Find where the given text appears and provide that cell's center as (x, y) coordinate. 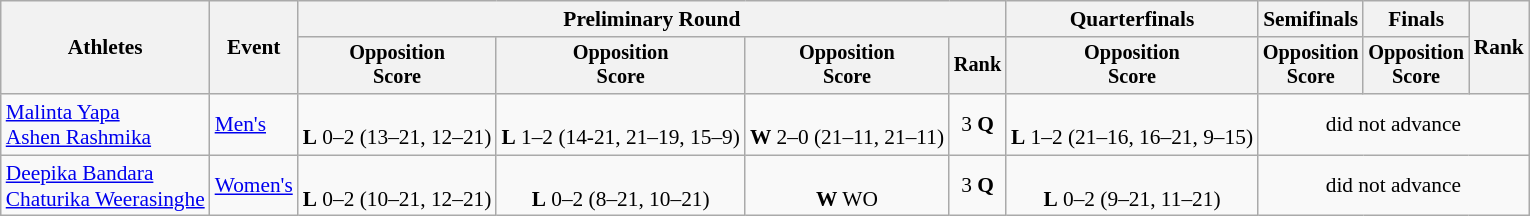
Semifinals (1310, 19)
W 2–0 (21–11, 21–11) (847, 124)
L 0–2 (9–21, 11–21) (1132, 186)
L 0–2 (13–21, 12–21) (398, 124)
W WO (847, 186)
Finals (1416, 19)
Preliminary Round (652, 19)
Deepika BandaraChaturika Weerasinghe (106, 186)
Quarterfinals (1132, 19)
Event (254, 48)
L 1–2 (14-21, 21–19, 15–9) (620, 124)
L 0–2 (10–21, 12–21) (398, 186)
Women's (254, 186)
Malinta YapaAshen Rashmika (106, 124)
L 0–2 (8–21, 10–21) (620, 186)
Athletes (106, 48)
L 1–2 (21–16, 16–21, 9–15) (1132, 124)
Men's (254, 124)
